Detect which cell encompasses the target text, then output its [X, Y] center coordinate. 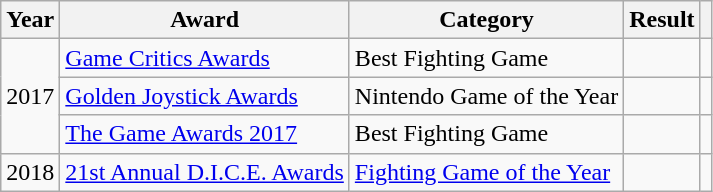
Result [662, 20]
2017 [30, 96]
Golden Joystick Awards [205, 96]
Year [30, 20]
2018 [30, 172]
Nintendo Game of the Year [486, 96]
Game Critics Awards [205, 58]
21st Annual D.I.C.E. Awards [205, 172]
Fighting Game of the Year [486, 172]
Award [205, 20]
Category [486, 20]
The Game Awards 2017 [205, 134]
